Identify which cell holds the provided text, then report its [X, Y] central coordinate. 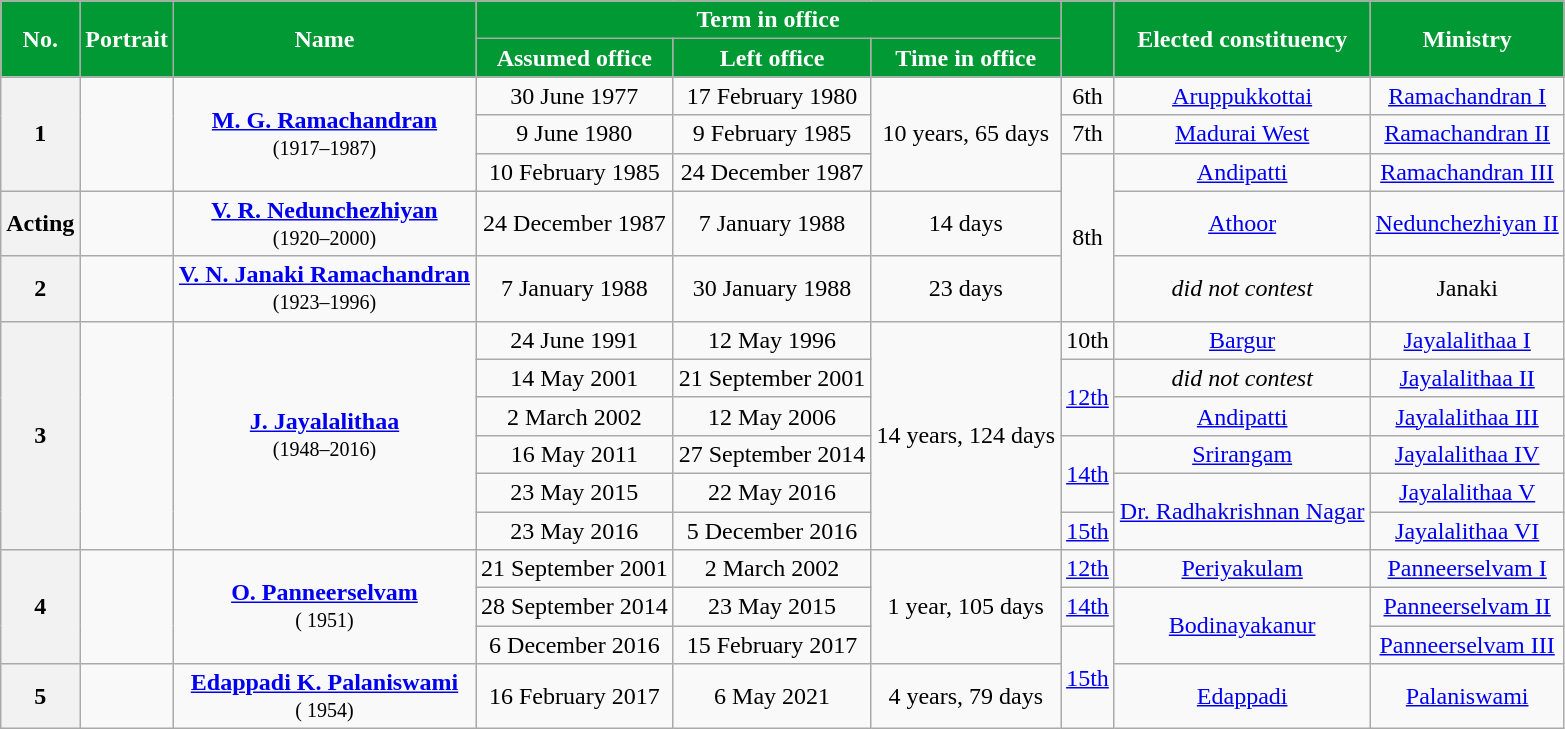
Nedunchezhiyan II [1467, 224]
Dr. Radhakrishnan Nagar [1242, 511]
Jayalalithaa III [1467, 416]
1 [40, 134]
Ramachandran III [1467, 172]
14 days [966, 224]
Assumed office [575, 58]
Aruppukkottai [1242, 96]
V. N. Janaki Ramachandran(1923–1996) [324, 288]
30 January 1988 [772, 288]
Elected constituency [1242, 39]
Term in office [768, 20]
Edappadi K. Palaniswami( 1954) [324, 696]
10 February 1985 [575, 172]
Srirangam [1242, 454]
Madurai West [1242, 134]
27 September 2014 [772, 454]
8th [1088, 237]
28 September 2014 [575, 607]
2 [40, 288]
4 [40, 607]
6 May 2021 [772, 696]
V. R. Nedunchezhiyan(1920–2000) [324, 224]
M. G. Ramachandran(1917–1987) [324, 134]
No. [40, 39]
30 June 1977 [575, 96]
3 [40, 435]
Left office [772, 58]
Ramachandran II [1467, 134]
Edappadi [1242, 696]
Acting [40, 224]
Name [324, 39]
Panneerselvam II [1467, 607]
Ministry [1467, 39]
23 days [966, 288]
Palaniswami [1467, 696]
Jayalalithaa I [1467, 340]
Panneerselvam III [1467, 645]
7th [1088, 134]
24 June 1991 [575, 340]
9 February 1985 [772, 134]
Time in office [966, 58]
6th [1088, 96]
Jayalalithaa IV [1467, 454]
9 June 1980 [575, 134]
10 years, 65 days [966, 134]
16 May 2011 [575, 454]
22 May 2016 [772, 492]
23 May 2016 [575, 531]
Portrait [127, 39]
14 May 2001 [575, 378]
5 [40, 696]
16 February 2017 [575, 696]
O. Panneerselvam( 1951) [324, 607]
J. Jayalalithaa(1948–2016) [324, 435]
Jayalalithaa II [1467, 378]
Janaki [1467, 288]
Jayalalithaa V [1467, 492]
10th [1088, 340]
14 years, 124 days [966, 435]
12 May 1996 [772, 340]
Ramachandran I [1467, 96]
Panneerselvam I [1467, 569]
6 December 2016 [575, 645]
15 February 2017 [772, 645]
1 year, 105 days [966, 607]
5 December 2016 [772, 531]
Jayalalithaa VI [1467, 531]
Athoor [1242, 224]
4 years, 79 days [966, 696]
17 February 1980 [772, 96]
Bodinayakanur [1242, 626]
Bargur [1242, 340]
Periyakulam [1242, 569]
12 May 2006 [772, 416]
